Detect which cell encompasses the target text, then output its [X, Y] center coordinate. 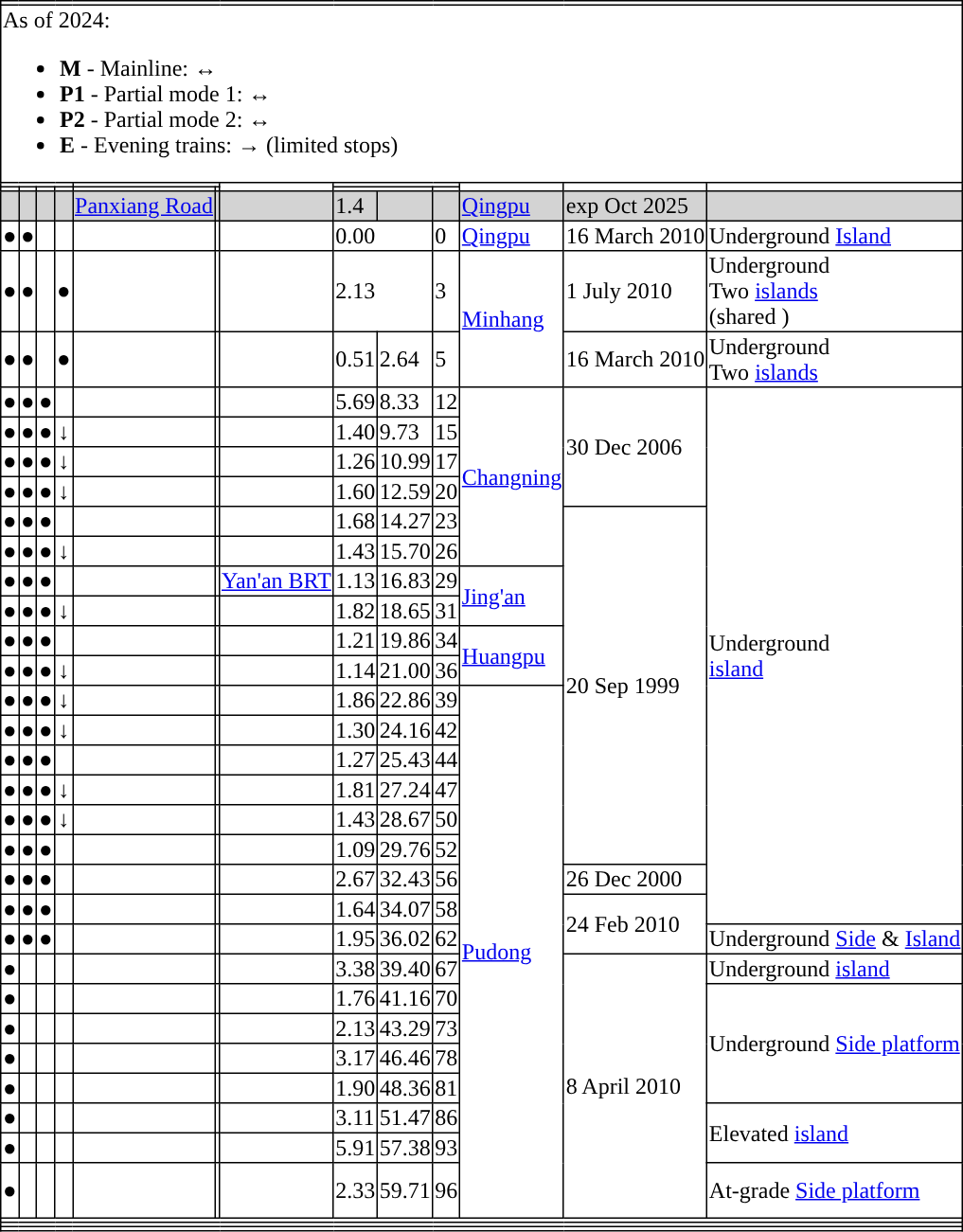
86 [446, 1118]
Underground Side & Island [835, 939]
46.46 [405, 1059]
2.64 [405, 359]
30 Dec 2006 [634, 447]
36 [446, 670]
14.27 [405, 522]
1.27 [355, 760]
28.67 [405, 820]
1.26 [355, 462]
43.29 [405, 1028]
Changning [512, 477]
1.90 [355, 1088]
1.30 [355, 730]
Jing'an [512, 597]
1.21 [355, 641]
44 [446, 760]
39.40 [405, 969]
1.86 [355, 701]
58 [446, 909]
26 Dec 2000 [634, 880]
73 [446, 1028]
Underground Two islands (shared ) [835, 292]
Minhang [512, 319]
2.33 [355, 1190]
12.59 [405, 491]
1.13 [355, 581]
1 July 2010 [634, 292]
1.09 [355, 849]
41.16 [405, 999]
Underground Island [835, 236]
1.40 [355, 432]
Huangpu [512, 655]
3.17 [355, 1059]
20 Sep 1999 [634, 686]
51.47 [405, 1118]
81 [446, 1088]
21.00 [405, 670]
27.24 [405, 790]
47 [446, 790]
As of 2024:M - Mainline: ↔ P1 - Partial mode 1: ↔ P2 - Partial mode 2: ↔ E - Evening trains: → (limited stops) [482, 94]
29 [446, 581]
10.99 [405, 462]
5.91 [355, 1148]
Pudong [512, 952]
1.64 [355, 909]
50 [446, 820]
8 April 2010 [634, 1085]
3.38 [355, 969]
exp Oct 2025 [634, 206]
24 Feb 2010 [634, 924]
19.86 [405, 641]
1.14 [355, 670]
67 [446, 969]
Underground Two islands [835, 359]
62 [446, 939]
34.07 [405, 909]
2.67 [355, 880]
26 [446, 551]
96 [446, 1190]
3 [446, 292]
8.33 [405, 402]
Underground Side platform [835, 1044]
Yan'an BRT [276, 581]
56 [446, 880]
59.71 [405, 1190]
23 [446, 522]
9.73 [405, 432]
31 [446, 611]
16.83 [405, 581]
70 [446, 999]
18.65 [405, 611]
1.81 [355, 790]
20 [446, 491]
22.86 [405, 701]
52 [446, 849]
5 [446, 359]
29.76 [405, 849]
15 [446, 432]
1.82 [355, 611]
1.60 [355, 491]
93 [446, 1148]
3.11 [355, 1118]
0.00 [383, 236]
78 [446, 1059]
At-grade Side platform [835, 1190]
1.76 [355, 999]
1.95 [355, 939]
24.16 [405, 730]
1.68 [355, 522]
48.36 [405, 1088]
1.4 [355, 206]
42 [446, 730]
39 [446, 701]
12 [446, 402]
15.70 [405, 551]
57.38 [405, 1148]
Panxiang Road [144, 206]
Elevated island [835, 1133]
17 [446, 462]
25.43 [405, 760]
32.43 [405, 880]
0.51 [355, 359]
5.69 [355, 402]
34 [446, 641]
36.02 [405, 939]
0 [446, 236]
